Locate the cell with the specified text and output its (x, y) center coordinate. 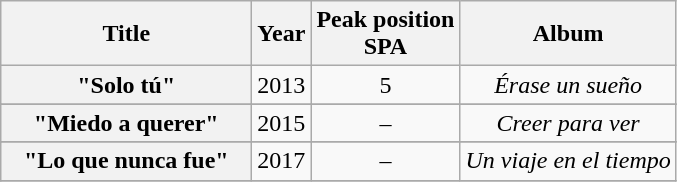
Érase un sueño (568, 85)
2017 (282, 161)
2015 (282, 123)
"Miedo a querer" (126, 123)
Title (126, 34)
5 (386, 85)
Peak positionSPA (386, 34)
2013 (282, 85)
Creer para ver (568, 123)
"Solo tú" (126, 85)
Un viaje en el tiempo (568, 161)
Album (568, 34)
Year (282, 34)
"Lo que nunca fue" (126, 161)
